Determine the [x, y] coordinate at the center of the cell enclosing the given text.  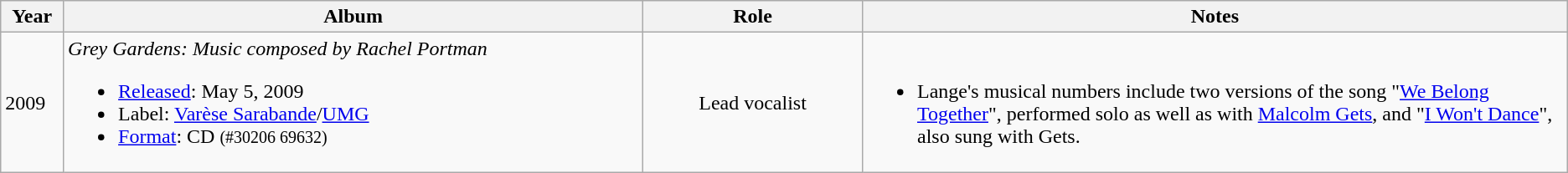
2009 [32, 102]
Grey Gardens: Music composed by Rachel PortmanReleased: May 5, 2009Label: Varèse Sarabande/UMGFormat: CD (#30206 69632) [353, 102]
Album [353, 17]
Notes [1215, 17]
Year [32, 17]
Role [753, 17]
Lead vocalist [753, 102]
